Locate the cell with the specified text and output its [X, Y] center coordinate. 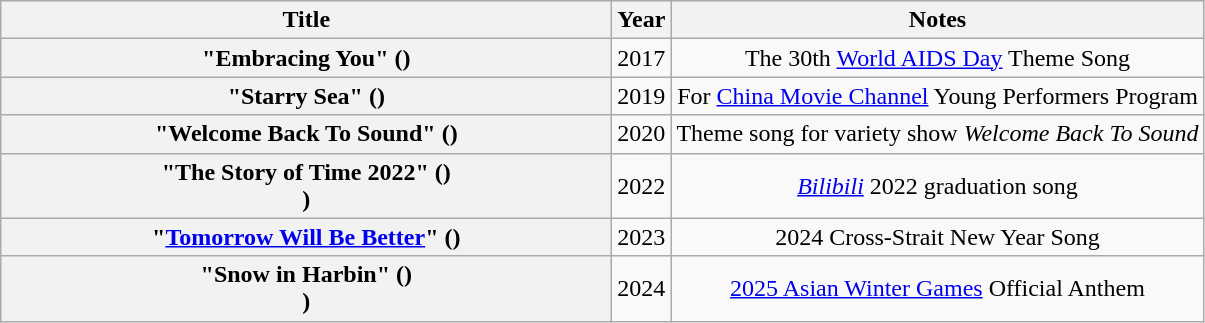
2017 [642, 58]
2024 [642, 288]
"Tomorrow Will Be Better" () [306, 237]
Theme song for variety show Welcome Back To Sound [938, 134]
"Starry Sea" () [306, 96]
"Snow in Harbin" ()) [306, 288]
Notes [938, 20]
The 30th World AIDS Day Theme Song [938, 58]
2024 Cross-Strait New Year Song [938, 237]
2025 Asian Winter Games Official Anthem [938, 288]
For China Movie Channel Young Performers Program [938, 96]
2022 [642, 186]
Title [306, 20]
2020 [642, 134]
"Embracing You" () [306, 58]
Bilibili 2022 graduation song [938, 186]
"Welcome Back To Sound" () [306, 134]
Year [642, 20]
2019 [642, 96]
"The Story of Time 2022" ()) [306, 186]
2023 [642, 237]
